Pinpoint the cell where the given text exists, returning its (X, Y) midpoint coordinate. 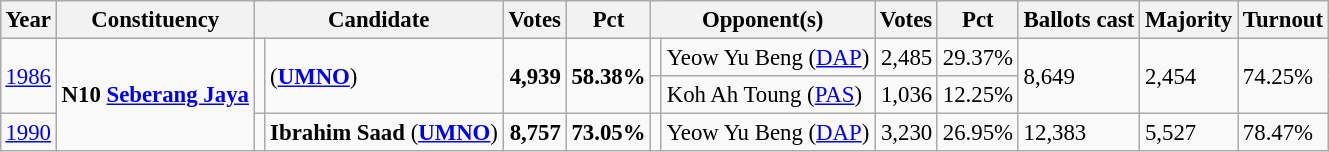
Opponent(s) (763, 20)
12,383 (1078, 133)
Year (28, 20)
5,527 (1189, 133)
26.95% (978, 133)
Ballots cast (1078, 20)
12.25% (978, 95)
Constituency (155, 20)
3,230 (906, 133)
Turnout (1284, 20)
2,485 (906, 57)
1990 (28, 133)
2,454 (1189, 76)
(UMNO) (384, 76)
74.25% (1284, 76)
73.05% (608, 133)
8,757 (534, 133)
Candidate (378, 20)
Majority (1189, 20)
Ibrahim Saad (UMNO) (384, 133)
N10 Seberang Jaya (155, 94)
58.38% (608, 76)
4,939 (534, 76)
29.37% (978, 57)
8,649 (1078, 76)
Koh Ah Toung (PAS) (768, 95)
1,036 (906, 95)
1986 (28, 76)
78.47% (1284, 133)
